Scan for the cell matching the given text and deliver its [x, y] coordinate at center. 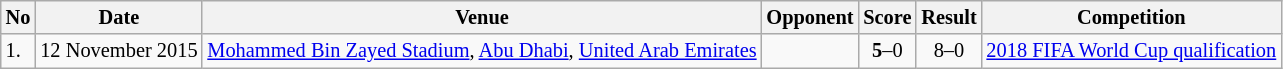
5–0 [887, 51]
Mohammed Bin Zayed Stadium, Abu Dhabi, United Arab Emirates [482, 51]
Venue [482, 17]
Opponent [810, 17]
1. [18, 51]
No [18, 17]
2018 FIFA World Cup qualification [1132, 51]
Result [948, 17]
Competition [1132, 17]
12 November 2015 [118, 51]
Date [118, 17]
Score [887, 17]
8–0 [948, 51]
